Search for the cell housing the specified text and yield its [X, Y] center coordinate. 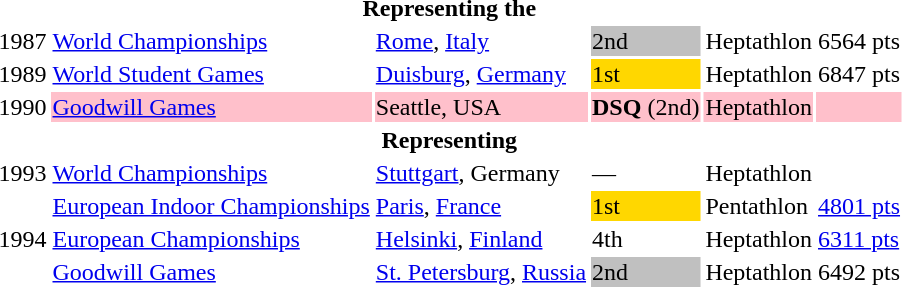
St. Petersburg, Russia [480, 272]
Rome, Italy [480, 41]
Pentathlon [759, 206]
4801 pts [860, 206]
Duisburg, Germany [480, 74]
4th [646, 239]
— [646, 173]
Paris, France [480, 206]
European Indoor Championships [211, 206]
Stuttgart, Germany [480, 173]
6311 pts [860, 239]
Helsinki, Finland [480, 239]
6564 pts [860, 41]
Seattle, USA [480, 107]
World Student Games [211, 74]
European Championships [211, 239]
6492 pts [860, 272]
6847 pts [860, 74]
DSQ (2nd) [646, 107]
